Find where the given text appears and provide that cell's center as [X, Y] coordinate. 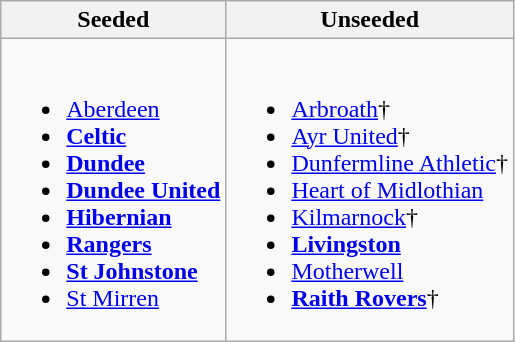
Unseeded [370, 20]
Seeded [114, 20]
Arbroath†Ayr United†Dunfermline Athletic†Heart of MidlothianKilmarnock†LivingstonMotherwellRaith Rovers† [370, 190]
AberdeenCelticDundeeDundee UnitedHibernianRangersSt JohnstoneSt Mirren [114, 190]
